Identify which cell holds the provided text, then report its (X, Y) central coordinate. 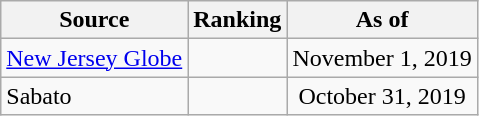
As of (382, 20)
Sabato (94, 96)
October 31, 2019 (382, 96)
Source (94, 20)
November 1, 2019 (382, 58)
Ranking (238, 20)
New Jersey Globe (94, 58)
